Capture the cell that displays the provided text and extract its (X, Y) central coordinate. 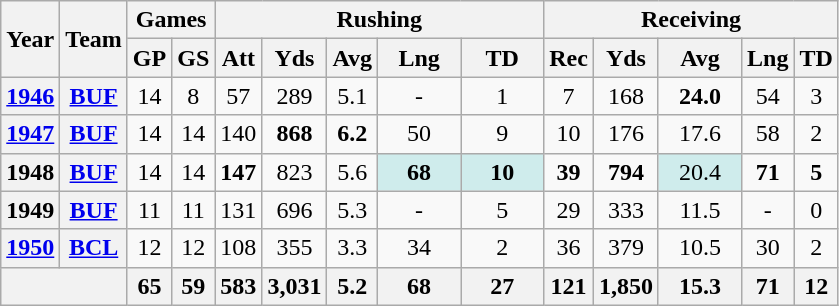
Year (30, 39)
794 (626, 172)
5.3 (352, 210)
27 (502, 286)
868 (294, 134)
GP (149, 58)
30 (768, 248)
8 (194, 96)
1946 (30, 96)
108 (238, 248)
24.0 (700, 96)
20.4 (700, 172)
10.5 (700, 248)
Rushing (380, 20)
57 (238, 96)
355 (294, 248)
6.2 (352, 134)
7 (569, 96)
5.2 (352, 286)
Rec (569, 58)
11.5 (700, 210)
Att (238, 58)
17.6 (700, 134)
15.3 (700, 286)
5.6 (352, 172)
1947 (30, 134)
1949 (30, 210)
BCL (94, 248)
168 (626, 96)
65 (149, 286)
54 (768, 96)
147 (238, 172)
176 (626, 134)
58 (768, 134)
3.3 (352, 248)
36 (569, 248)
Receiving (692, 20)
696 (294, 210)
583 (238, 286)
379 (626, 248)
3,031 (294, 286)
Team (94, 39)
9 (502, 134)
1950 (30, 248)
823 (294, 172)
121 (569, 286)
59 (194, 286)
0 (816, 210)
289 (294, 96)
140 (238, 134)
1,850 (626, 286)
5.1 (352, 96)
131 (238, 210)
GS (194, 58)
3 (816, 96)
333 (626, 210)
39 (569, 172)
1948 (30, 172)
29 (569, 210)
50 (420, 134)
Games (170, 20)
1 (502, 96)
34 (420, 248)
